Determine the (X, Y) coordinate at the center of the cell enclosing the given text.  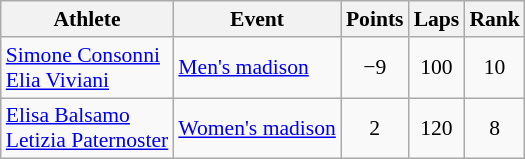
10 (494, 68)
Men's madison (257, 68)
−9 (375, 68)
120 (437, 128)
Rank (494, 19)
Women's madison (257, 128)
Simone ConsonniElia Viviani (88, 68)
8 (494, 128)
Elisa BalsamoLetizia Paternoster (88, 128)
100 (437, 68)
Athlete (88, 19)
Event (257, 19)
Points (375, 19)
Laps (437, 19)
2 (375, 128)
